Pinpoint the cell where the given text exists, returning its [X, Y] midpoint coordinate. 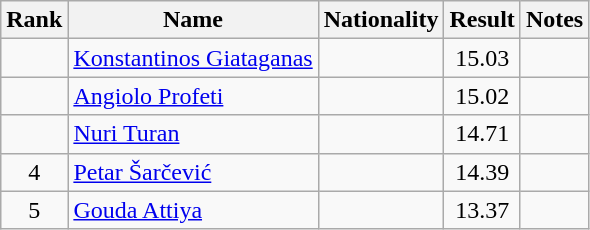
Nuri Turan [193, 134]
Petar Šarčević [193, 172]
Konstantinos Giataganas [193, 58]
Gouda Attiya [193, 210]
13.37 [482, 210]
Name [193, 20]
14.39 [482, 172]
Nationality [381, 20]
Notes [554, 20]
Result [482, 20]
4 [34, 172]
5 [34, 210]
15.03 [482, 58]
14.71 [482, 134]
15.02 [482, 96]
Angiolo Profeti [193, 96]
Rank [34, 20]
